Detect which cell encompasses the target text, then output its [x, y] center coordinate. 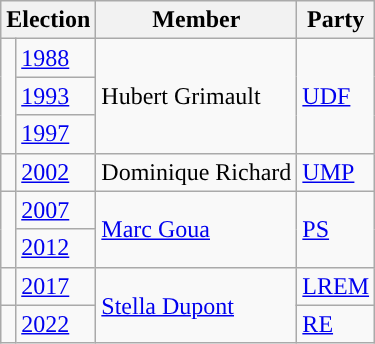
Stella Dupont [196, 305]
Dominique Richard [196, 172]
2022 [56, 324]
UDF [336, 96]
Hubert Grimault [196, 96]
2002 [56, 172]
2007 [56, 210]
Member [196, 20]
Marc Goua [196, 229]
2012 [56, 248]
Party [336, 20]
LREM [336, 286]
RE [336, 324]
1993 [56, 96]
1988 [56, 58]
UMP [336, 172]
2017 [56, 286]
Election [48, 20]
1997 [56, 134]
PS [336, 229]
